Pinpoint the cell where the given text exists, returning its [X, Y] midpoint coordinate. 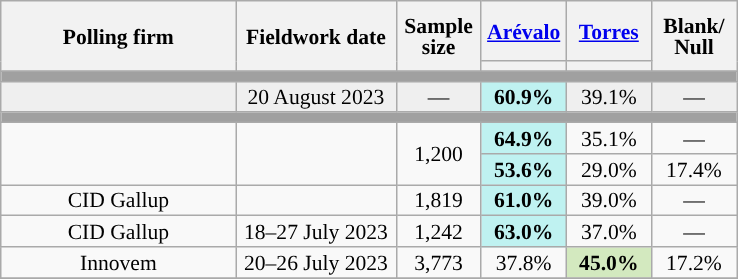
Innovem [118, 262]
Polling firm [118, 36]
37.8% [524, 262]
1,242 [438, 232]
Blank/ Null [694, 36]
61.0% [524, 200]
Sample size [438, 36]
60.9% [524, 96]
1,819 [438, 200]
Fieldwork date [316, 36]
18–27 July 2023 [316, 232]
64.9% [524, 138]
Torres [608, 31]
37.0% [608, 232]
1,200 [438, 154]
3,773 [438, 262]
17.4% [694, 170]
39.1% [608, 96]
17.2% [694, 262]
45.0% [608, 262]
39.0% [608, 200]
63.0% [524, 232]
20–26 July 2023 [316, 262]
Arévalo [524, 31]
29.0% [608, 170]
53.6% [524, 170]
35.1% [608, 138]
20 August 2023 [316, 96]
